Scan for the cell matching the given text and deliver its (x, y) coordinate at center. 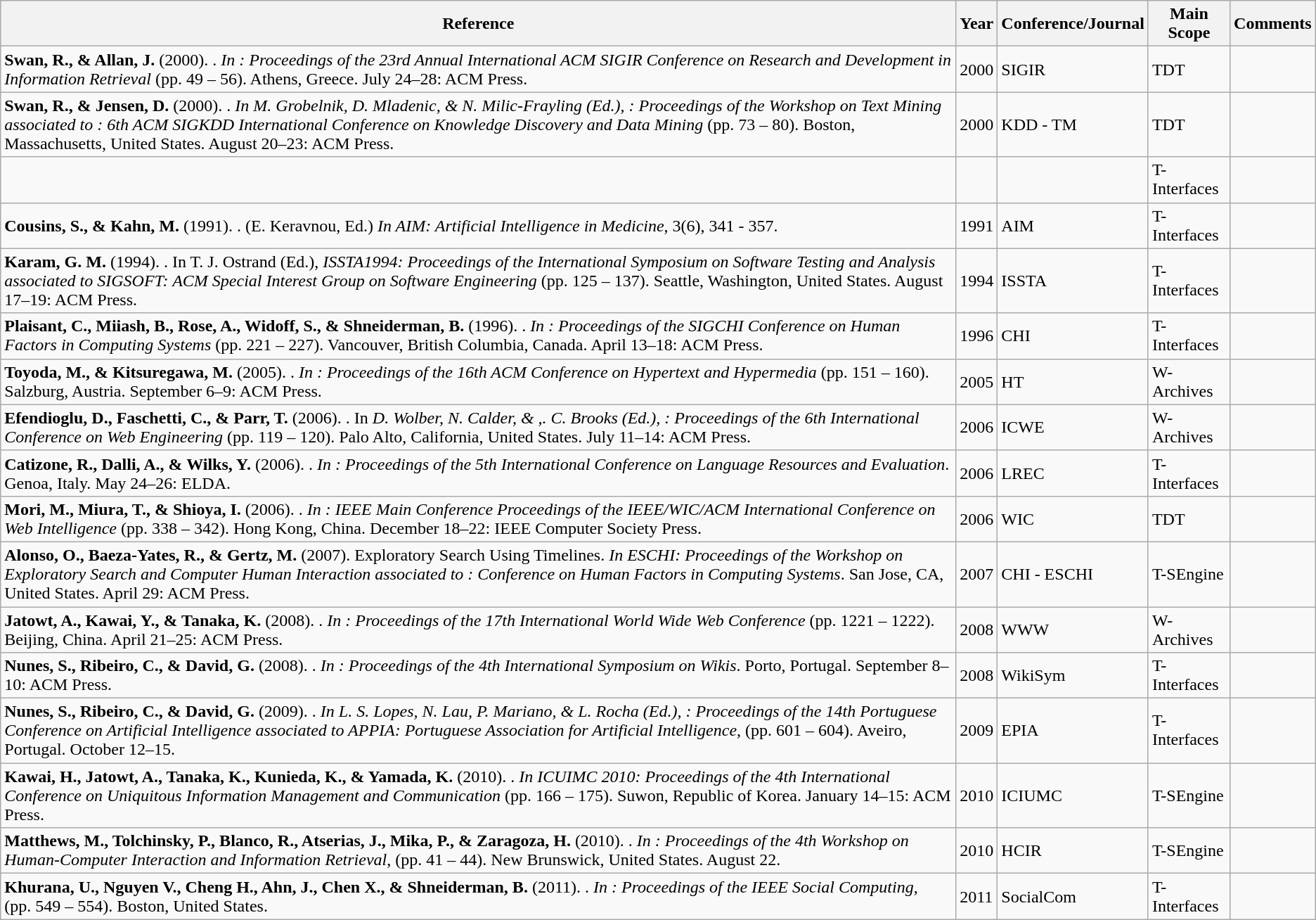
2009 (977, 731)
ICWE (1073, 428)
WIC (1073, 519)
WikiSym (1073, 675)
SIGIR (1073, 69)
KDD - TM (1073, 124)
Year (977, 24)
2005 (977, 381)
AIM (1073, 225)
Main Scope (1189, 24)
CHI (1073, 336)
ICIUMC (1073, 796)
2007 (977, 574)
1994 (977, 281)
1996 (977, 336)
CHI - ESCHI (1073, 574)
WWW (1073, 629)
Conference/Journal (1073, 24)
ISSTA (1073, 281)
Reference (478, 24)
Cousins, S., & Kahn, M. (1991). . (E. Keravnou, Ed.) In AIM: Artificial Intelligence in Medicine, 3(6), 341 - 357. (478, 225)
1991 (977, 225)
SocialCom (1073, 896)
EPIA (1073, 731)
HCIR (1073, 851)
LREC (1073, 473)
HT (1073, 381)
2011 (977, 896)
Comments (1273, 24)
